Output the [X, Y] coordinate of the center of the cell containing the given text.  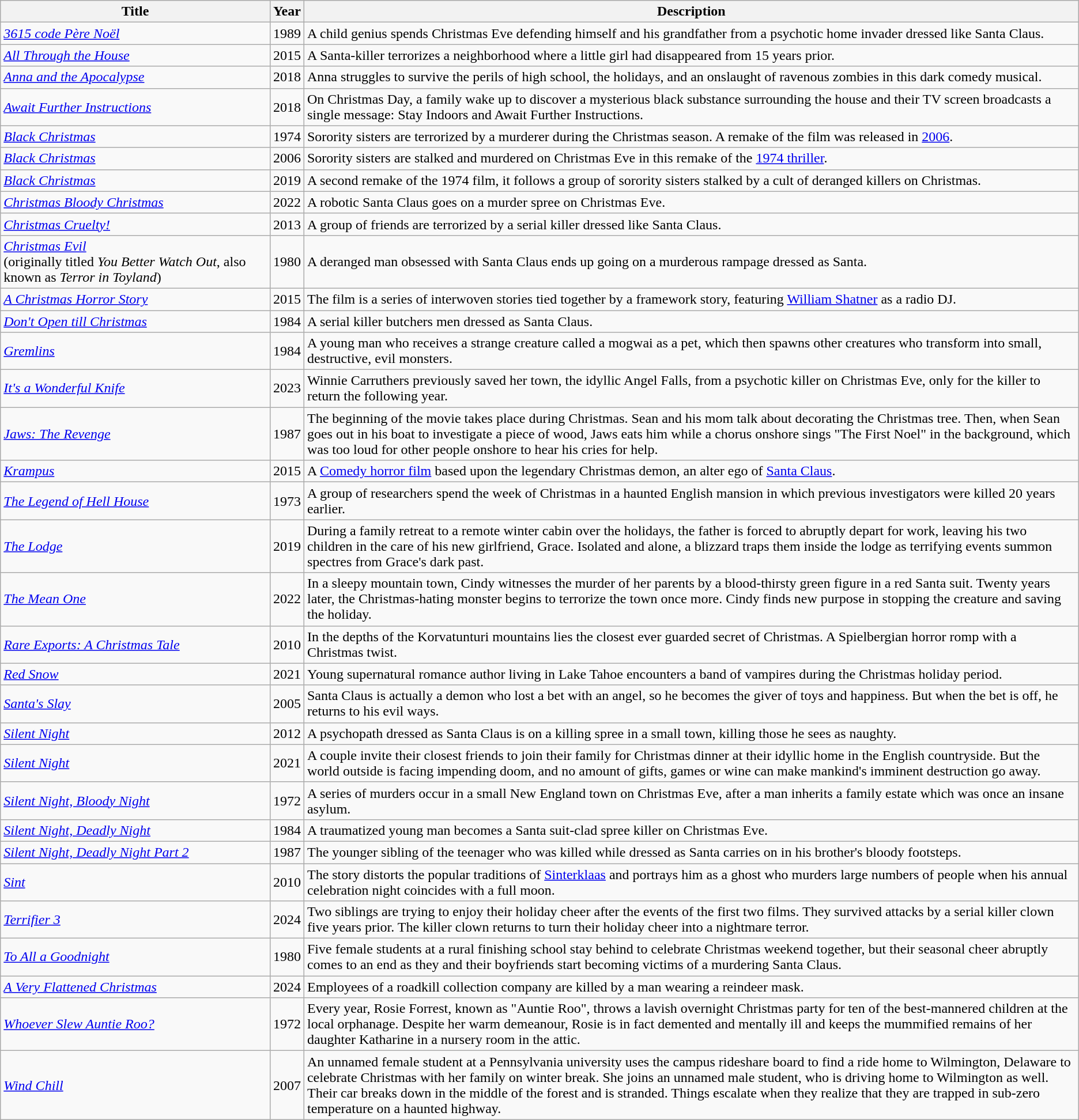
Sint [135, 881]
Whoever Slew Auntie Roo? [135, 1024]
Gremlins [135, 351]
A Very Flattened Christmas [135, 987]
Don't Open till Christmas [135, 321]
Wind Chill [135, 1085]
Christmas Evil (originally titled You Better Watch Out, also known as Terror in Toyland) [135, 262]
A Comedy horror film based upon the legendary Christmas demon, an alter ego of Santa Claus. [691, 471]
2005 [287, 704]
Rare Exports: A Christmas Tale [135, 644]
All Through the House [135, 55]
Silent Night, Deadly Night Part 2 [135, 852]
A Santa-killer terrorizes a neighborhood where a little girl had disappeared from 15 years prior. [691, 55]
The Mean One [135, 599]
A child genius spends Christmas Eve defending himself and his grandfather from a psychotic home invader dressed like Santa Claus. [691, 33]
A deranged man obsessed with Santa Claus ends up going on a murderous rampage dressed as Santa. [691, 262]
Jaws: The Revenge [135, 434]
Santa's Slay [135, 704]
Sorority sisters are stalked and murdered on Christmas Eve in this remake of the 1974 thriller. [691, 158]
2012 [287, 733]
Christmas Cruelty! [135, 224]
1973 [287, 501]
Anna struggles to survive the perils of high school, the holidays, and an onslaught of ravenous zombies in this dark comedy musical. [691, 77]
Krampus [135, 471]
Young supernatural romance author living in Lake Tahoe encounters a band of vampires during the Christmas holiday period. [691, 674]
It's a Wonderful Knife [135, 388]
2006 [287, 158]
Terrifier 3 [135, 920]
The younger sibling of the teenager who was killed while dressed as Santa carries on in his brother's bloody footsteps. [691, 852]
1974 [287, 137]
The Legend of Hell House [135, 501]
2023 [287, 388]
1989 [287, 33]
Anna and the Apocalypse [135, 77]
2013 [287, 224]
A series of murders occur in a small New England town on Christmas Eve, after a man inherits a family estate which was once an insane asylum. [691, 801]
The Lodge [135, 546]
A group of researchers spend the week of Christmas in a haunted English mansion in which previous investigators were killed 20 years earlier. [691, 501]
A Christmas Horror Story [135, 299]
A robotic Santa Claus goes on a murder spree on Christmas Eve. [691, 202]
The film is a series of interwoven stories tied together by a framework story, featuring William Shatner as a radio DJ. [691, 299]
A group of friends are terrorized by a serial killer dressed like Santa Claus. [691, 224]
Red Snow [135, 674]
A traumatized young man becomes a Santa suit-clad spree killer on Christmas Eve. [691, 830]
3615 code Père Noël [135, 33]
A serial killer butchers men dressed as Santa Claus. [691, 321]
A psychopath dressed as Santa Claus is on a killing spree in a small town, killing those he sees as naughty. [691, 733]
A second remake of the 1974 film, it follows a group of sorority sisters stalked by a cult of deranged killers on Christmas. [691, 180]
Employees of a roadkill collection company are killed by a man wearing a reindeer mask. [691, 987]
Title [135, 12]
To All a Goodnight [135, 958]
Silent Night, Deadly Night [135, 830]
Sorority sisters are terrorized by a murderer during the Christmas season. A remake of the film was released in 2006. [691, 137]
Year [287, 12]
Await Further Instructions [135, 107]
2007 [287, 1085]
In the depths of the Korvatunturi mountains lies the closest ever guarded secret of Christmas. A Spielbergian horror romp with a Christmas twist. [691, 644]
Silent Night, Bloody Night [135, 801]
Description [691, 12]
Christmas Bloody Christmas [135, 202]
